Locate the cell with the specified text and output its (X, Y) center coordinate. 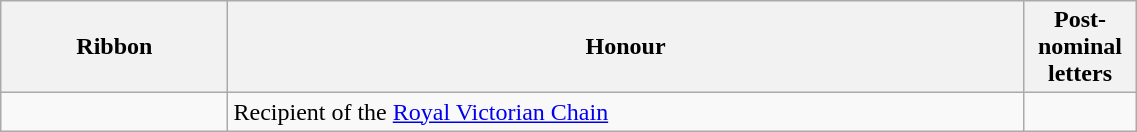
Ribbon (114, 47)
Recipient of the Royal Victorian Chain (626, 112)
Post-nominal letters (1080, 47)
Honour (626, 47)
